Capture the cell that displays the provided text and extract its (x, y) central coordinate. 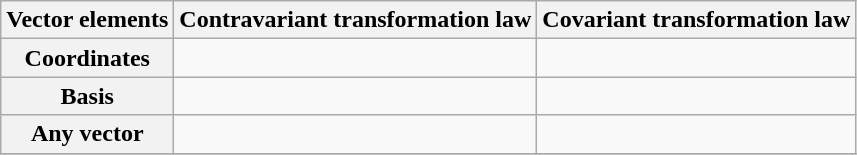
Basis (88, 96)
Covariant transformation law (696, 20)
Any vector (88, 134)
Vector elements (88, 20)
Coordinates (88, 58)
Contravariant transformation law (356, 20)
